Provide the (x, y) coordinate of the cell's center where the given text is located.  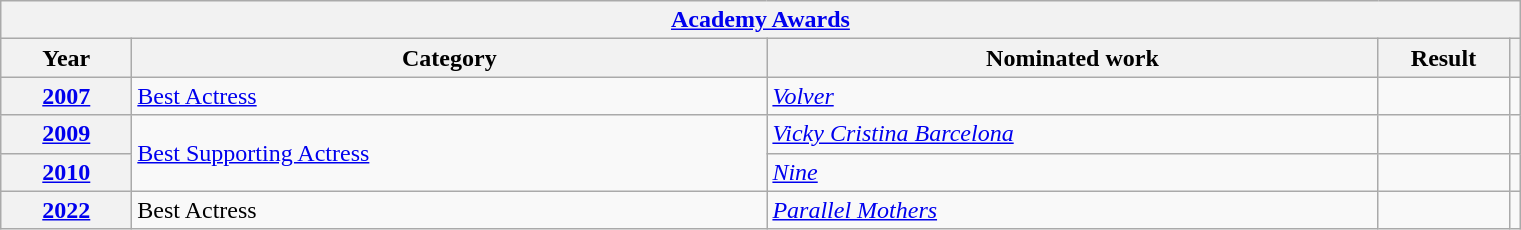
Nominated work (1072, 58)
Nine (1072, 172)
2022 (66, 210)
Academy Awards (760, 20)
2010 (66, 172)
Volver (1072, 96)
Result (1444, 58)
Year (66, 58)
Best Supporting Actress (450, 153)
Category (450, 58)
Vicky Cristina Barcelona (1072, 134)
Parallel Mothers (1072, 210)
2007 (66, 96)
2009 (66, 134)
